Detect which cell encompasses the target text, then output its [x, y] center coordinate. 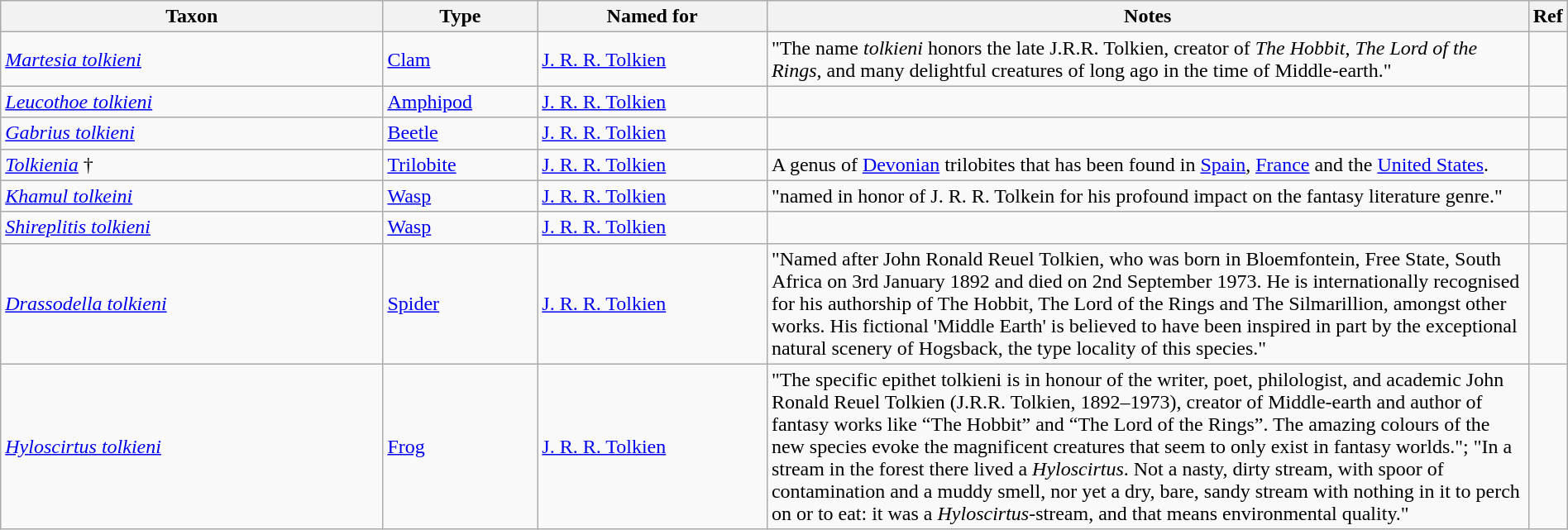
Gabrius tolkieni [192, 133]
Tolkienia † [192, 165]
Amphipod [460, 102]
"named in honor of J. R. R. Tolkein for his profound impact on the fantasy literature genre." [1148, 196]
A genus of Devonian trilobites that has been found in Spain, France and the United States. [1148, 165]
Ref [1548, 17]
Named for [653, 17]
Leucothoe tolkieni [192, 102]
Clam [460, 60]
Beetle [460, 133]
Notes [1148, 17]
Drassodella tolkieni [192, 303]
Taxon [192, 17]
Trilobite [460, 165]
Frog [460, 446]
Martesia tolkieni [192, 60]
Khamul tolkeini [192, 196]
Hyloscirtus tolkieni [192, 446]
Spider [460, 303]
Shireplitis tolkieni [192, 227]
Type [460, 17]
